Output the (X, Y) coordinate of the center of the cell containing the given text.  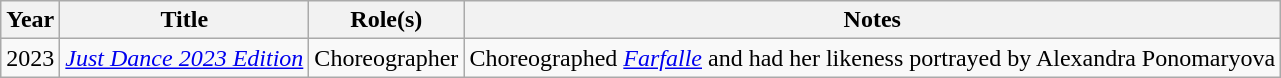
Year (30, 20)
Title (184, 20)
Role(s) (386, 20)
2023 (30, 58)
Choreographed Farfalle and had her likeness portrayed by Alexandra Ponomaryova (872, 58)
Notes (872, 20)
Choreographer (386, 58)
Just Dance 2023 Edition (184, 58)
